Find where the given text appears and provide that cell's center as (X, Y) coordinate. 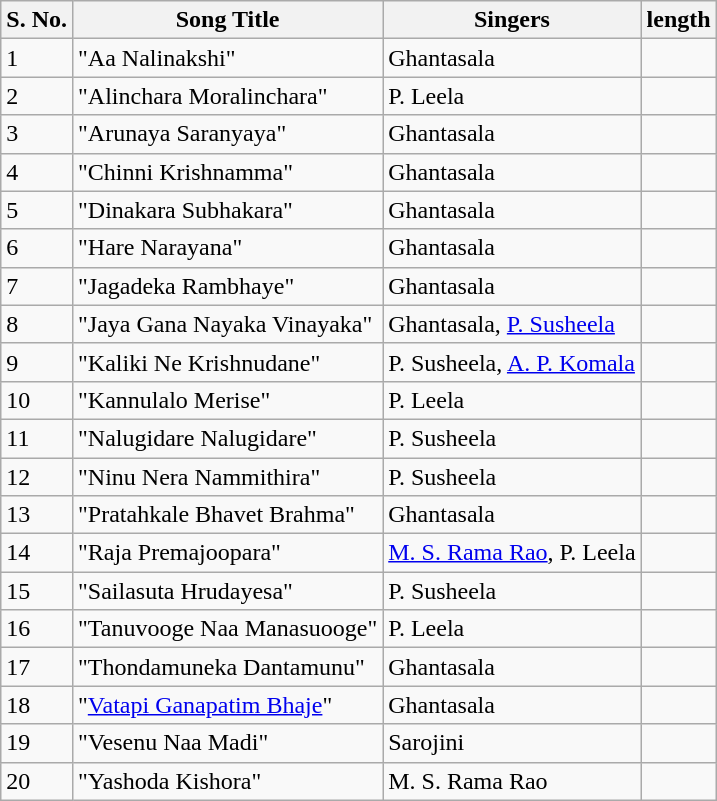
14 (37, 553)
18 (37, 705)
12 (37, 477)
"Jaya Gana Nayaka Vinayaka" (227, 324)
Singers (512, 20)
Ghantasala, P. Susheela (512, 324)
9 (37, 362)
"Alinchara Moralinchara" (227, 96)
2 (37, 96)
S. No. (37, 20)
16 (37, 629)
"Arunaya Saranyaya" (227, 134)
M. S. Rama Rao, P. Leela (512, 553)
"Yashoda Kishora" (227, 781)
17 (37, 667)
8 (37, 324)
length (678, 20)
7 (37, 286)
"Aa Nalinakshi" (227, 58)
Song Title (227, 20)
19 (37, 743)
"Chinni Krishnamma" (227, 172)
"Ninu Nera Nammithira" (227, 477)
6 (37, 248)
"Raja Premajoopara" (227, 553)
13 (37, 515)
"Jagadeka Rambhaye" (227, 286)
"Pratahkale Bhavet Brahma" (227, 515)
11 (37, 438)
"Sailasuta Hrudayesa" (227, 591)
20 (37, 781)
Sarojini (512, 743)
"Thondamuneka Dantamunu" (227, 667)
"Hare Narayana" (227, 248)
"Vesenu Naa Madi" (227, 743)
"Nalugidare Nalugidare" (227, 438)
"Kaliki Ne Krishnudane" (227, 362)
M. S. Rama Rao (512, 781)
"Tanuvooge Naa Manasuooge" (227, 629)
4 (37, 172)
"Kannulalo Merise" (227, 400)
1 (37, 58)
3 (37, 134)
"Vatapi Ganapatim Bhaje" (227, 705)
"Dinakara Subhakara" (227, 210)
15 (37, 591)
5 (37, 210)
10 (37, 400)
P. Susheela, A. P. Komala (512, 362)
